For the text-containing cell, return its midpoint in [X, Y] coordinate format. 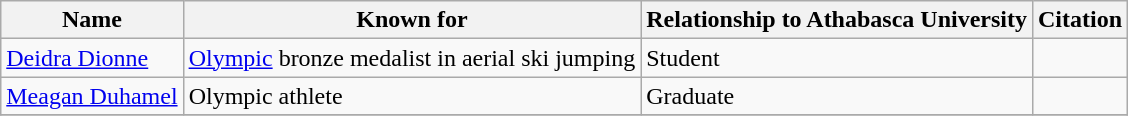
Meagan Duhamel [92, 96]
Graduate [837, 96]
Known for [412, 20]
Deidra Dionne [92, 58]
Olympic athlete [412, 96]
Citation [1080, 20]
Olympic bronze medalist in aerial ski jumping [412, 58]
Name [92, 20]
Relationship to Athabasca University [837, 20]
Student [837, 58]
